Pinpoint the cell where the given text exists, returning its [X, Y] midpoint coordinate. 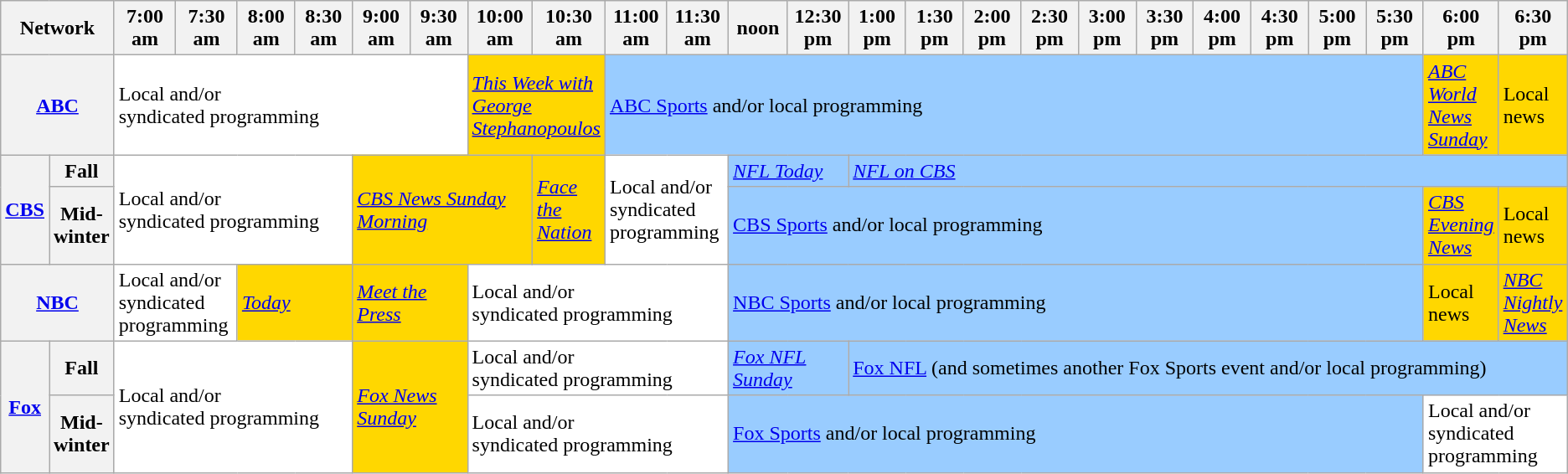
Fox News Sunday [410, 407]
Meet the Press [410, 302]
4:30 pm [1280, 28]
5:00 pm [1337, 28]
This Week with George Stephanopoulos [536, 106]
CBS News Sunday Morning [442, 209]
1:00 pm [878, 28]
10:30 am [570, 28]
12:30 pm [818, 28]
NBC Sports and/or local programming [1076, 302]
5:30 pm [1395, 28]
3:30 pm [1164, 28]
9:00 am [382, 28]
NFL Today [789, 171]
7:00 am [145, 28]
Network [57, 28]
4:00 pm [1223, 28]
NBC [57, 302]
NFL on CBS [1208, 171]
8:30 am [323, 28]
Fox NFL (and sometimes another Fox Sports event and/or local programming) [1208, 368]
1:30 pm [935, 28]
3:00 pm [1107, 28]
2:00 pm [992, 28]
Fox [25, 407]
Fox NFL Sunday [789, 368]
Fox Sports and/or local programming [1076, 434]
11:30 am [698, 28]
ABC Sports and/or local programming [1014, 106]
CBS Sports and/or local programming [1076, 225]
6:00 pm [1461, 28]
Face the Nation [570, 209]
CBS Evening News [1461, 225]
NBC Nightly News [1533, 302]
Today [295, 302]
9:30 am [439, 28]
10:00 am [500, 28]
7:30 am [207, 28]
CBS [25, 209]
8:00 am [266, 28]
2:30 pm [1050, 28]
ABC [57, 106]
ABC World News Sunday [1461, 106]
11:00 am [636, 28]
noon [759, 28]
6:30 pm [1533, 28]
